Provide the (x, y) coordinate of the cell's center where the given text is located.  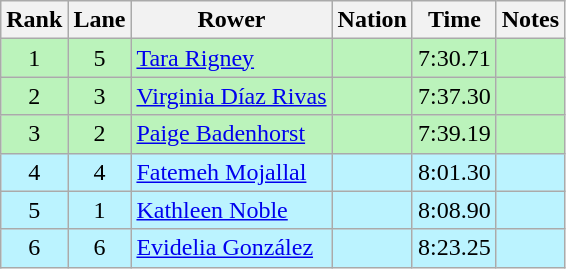
8:23.25 (454, 248)
Time (454, 20)
Paige Badenhorst (232, 134)
Evidelia González (232, 248)
7:30.71 (454, 58)
Fatemeh Mojallal (232, 172)
7:39.19 (454, 134)
Nation (372, 20)
Notes (530, 20)
Rank (34, 20)
8:08.90 (454, 210)
Lane (100, 20)
Kathleen Noble (232, 210)
8:01.30 (454, 172)
7:37.30 (454, 96)
Rower (232, 20)
Tara Rigney (232, 58)
Virginia Díaz Rivas (232, 96)
